For the text-containing cell, return its midpoint in (X, Y) coordinate format. 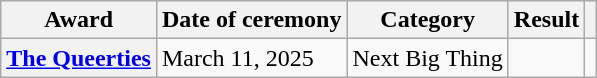
Date of ceremony (252, 20)
Result (546, 20)
Category (428, 20)
The Queerties (79, 58)
March 11, 2025 (252, 58)
Award (79, 20)
Next Big Thing (428, 58)
